For the text-containing cell, return its midpoint in (X, Y) coordinate format. 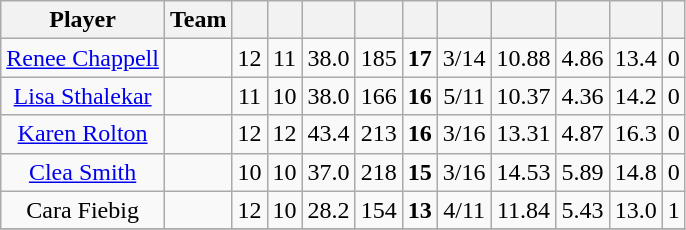
213 (378, 134)
4.87 (582, 134)
4.86 (582, 58)
14.8 (636, 172)
11.84 (524, 210)
37.0 (328, 172)
3/14 (464, 58)
13.4 (636, 58)
15 (420, 172)
Renee Chappell (83, 58)
185 (378, 58)
13.0 (636, 210)
43.4 (328, 134)
4.36 (582, 96)
13.31 (524, 134)
5/11 (464, 96)
Karen Rolton (83, 134)
Cara Fiebig (83, 210)
28.2 (328, 210)
4/11 (464, 210)
154 (378, 210)
13 (420, 210)
166 (378, 96)
5.89 (582, 172)
Team (198, 20)
14.2 (636, 96)
Player (83, 20)
218 (378, 172)
5.43 (582, 210)
16.3 (636, 134)
1 (674, 210)
Clea Smith (83, 172)
10.37 (524, 96)
14.53 (524, 172)
Lisa Sthalekar (83, 96)
10.88 (524, 58)
17 (420, 58)
